Locate the cell with the specified text and output its (X, Y) center coordinate. 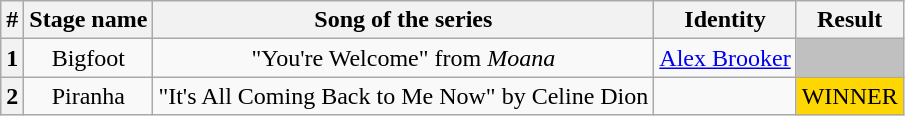
# (12, 20)
2 (12, 96)
Result (850, 20)
1 (12, 58)
Piranha (88, 96)
Song of the series (404, 20)
Stage name (88, 20)
Alex Brooker (725, 58)
Identity (725, 20)
Bigfoot (88, 58)
"It's All Coming Back to Me Now" by Celine Dion (404, 96)
"You're Welcome" from Moana (404, 58)
WINNER (850, 96)
